Provide the (x, y) coordinate of the cell's center where the given text is located.  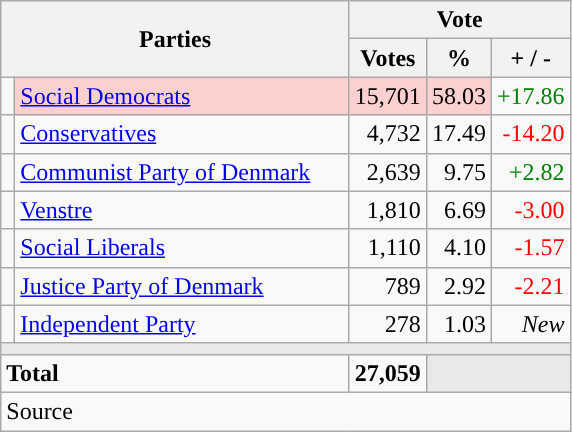
58.03 (458, 96)
9.75 (458, 172)
1,810 (388, 210)
17.49 (458, 134)
Vote (460, 20)
-14.20 (530, 134)
1.03 (458, 324)
2.92 (458, 286)
+ / - (530, 58)
Social Democrats (182, 96)
27,059 (388, 373)
-2.21 (530, 286)
Justice Party of Denmark (182, 286)
New (530, 324)
Conservatives (182, 134)
15,701 (388, 96)
1,110 (388, 248)
278 (388, 324)
Source (286, 411)
+17.86 (530, 96)
Parties (176, 39)
789 (388, 286)
Social Liberals (182, 248)
Votes (388, 58)
-3.00 (530, 210)
-1.57 (530, 248)
6.69 (458, 210)
Communist Party of Denmark (182, 172)
+2.82 (530, 172)
4,732 (388, 134)
Venstre (182, 210)
2,639 (388, 172)
4.10 (458, 248)
Independent Party (182, 324)
Total (176, 373)
% (458, 58)
